Find where the given text appears and provide that cell's center as [x, y] coordinate. 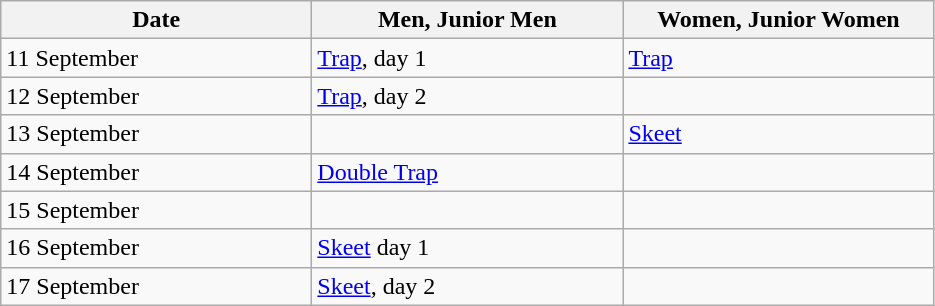
Skeet [778, 134]
14 September [156, 172]
Date [156, 20]
13 September [156, 134]
11 September [156, 58]
17 September [156, 286]
Skeet day 1 [468, 248]
Men, Junior Men [468, 20]
Trap [778, 58]
16 September [156, 248]
Women, Junior Women [778, 20]
15 September [156, 210]
Skeet, day 2 [468, 286]
12 September [156, 96]
Double Trap [468, 172]
Trap, day 2 [468, 96]
Trap, day 1 [468, 58]
